Capture the cell that displays the provided text and extract its [x, y] central coordinate. 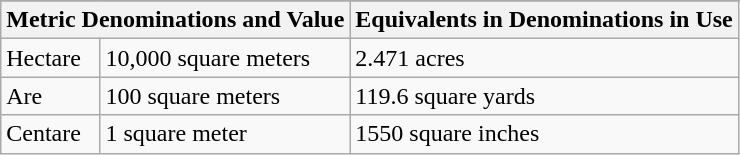
Centare [50, 134]
1 square meter [225, 134]
100 square meters [225, 96]
119.6 square yards [544, 96]
Metric Denominations and Value [176, 20]
Hectare [50, 58]
2.471 acres [544, 58]
10,000 square meters [225, 58]
Equivalents in Denominations in Use [544, 20]
Are [50, 96]
1550 square inches [544, 134]
